Return [x, y] of the center of cell containing provided text 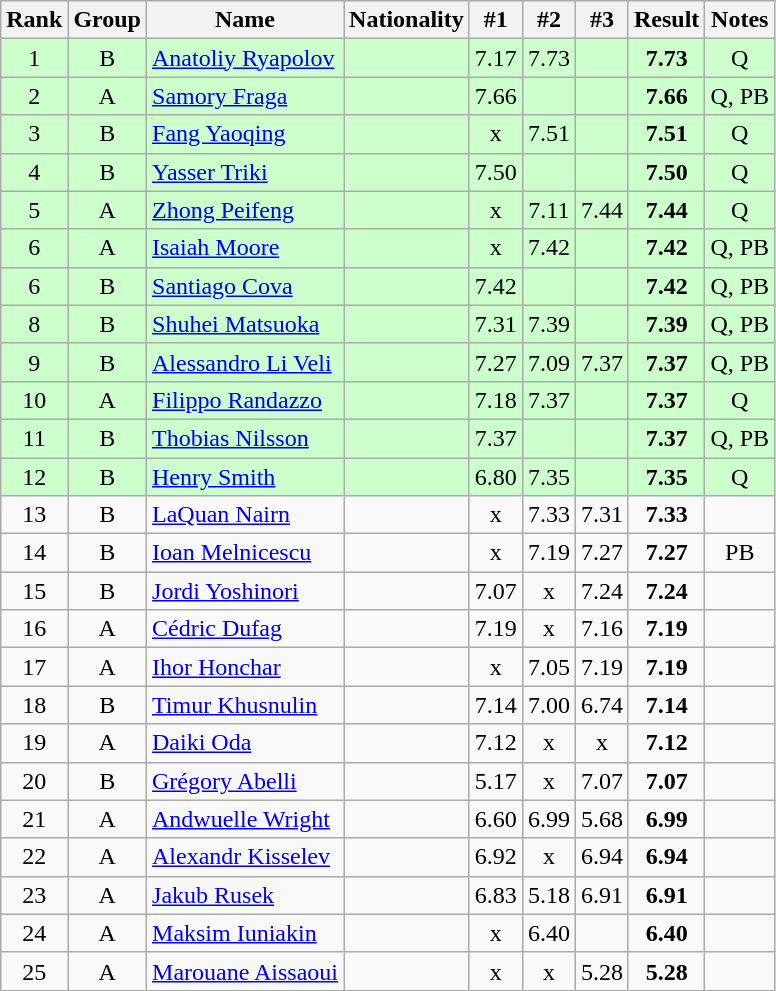
Yasser Triki [246, 172]
1 [34, 58]
13 [34, 515]
11 [34, 438]
PB [740, 553]
6.80 [496, 477]
Thobias Nilsson [246, 438]
16 [34, 629]
Alexandr Kisselev [246, 857]
Jordi Yoshinori [246, 591]
5.17 [496, 781]
Zhong Peifeng [246, 210]
Grégory Abelli [246, 781]
LaQuan Nairn [246, 515]
5 [34, 210]
Filippo Randazzo [246, 400]
Anatoliy Ryapolov [246, 58]
Ihor Honchar [246, 667]
Shuhei Matsuoka [246, 324]
Group [108, 20]
23 [34, 895]
15 [34, 591]
Fang Yaoqing [246, 134]
22 [34, 857]
8 [34, 324]
Henry Smith [246, 477]
2 [34, 96]
Santiago Cova [246, 286]
12 [34, 477]
Maksim Iuniakin [246, 933]
Rank [34, 20]
Samory Fraga [246, 96]
9 [34, 362]
7.16 [602, 629]
17 [34, 667]
18 [34, 705]
Alessandro Li Veli [246, 362]
7.11 [548, 210]
7.09 [548, 362]
5.18 [548, 895]
#1 [496, 20]
6.60 [496, 819]
Timur Khusnulin [246, 705]
20 [34, 781]
5.68 [602, 819]
7.17 [496, 58]
Jakub Rusek [246, 895]
Ioan Melnicescu [246, 553]
3 [34, 134]
25 [34, 971]
Nationality [407, 20]
Cédric Dufag [246, 629]
21 [34, 819]
24 [34, 933]
Marouane Aissaoui [246, 971]
Notes [740, 20]
6.74 [602, 705]
Andwuelle Wright [246, 819]
10 [34, 400]
Daiki Oda [246, 743]
Name [246, 20]
#3 [602, 20]
Isaiah Moore [246, 248]
6.92 [496, 857]
19 [34, 743]
Result [666, 20]
6.83 [496, 895]
7.18 [496, 400]
14 [34, 553]
7.05 [548, 667]
4 [34, 172]
#2 [548, 20]
7.00 [548, 705]
